Extract the (X, Y) coordinate from the center of the cell holding the provided text.  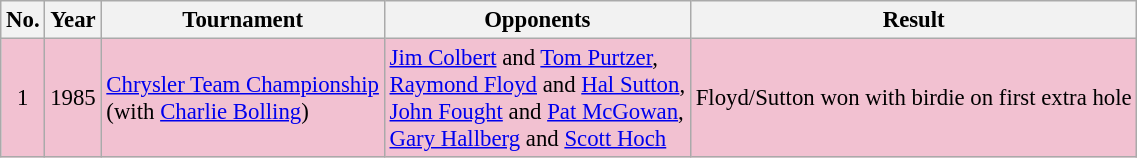
Chrysler Team Championship(with Charlie Bolling) (242, 98)
Tournament (242, 20)
Year (73, 20)
Floyd/Sutton won with birdie on first extra hole (914, 98)
1985 (73, 98)
No. (23, 20)
1 (23, 98)
Result (914, 20)
Opponents (537, 20)
Jim Colbert and Tom Purtzer, Raymond Floyd and Hal Sutton, John Fought and Pat McGowan, Gary Hallberg and Scott Hoch (537, 98)
